Output the (X, Y) coordinate of the center of the cell containing the given text.  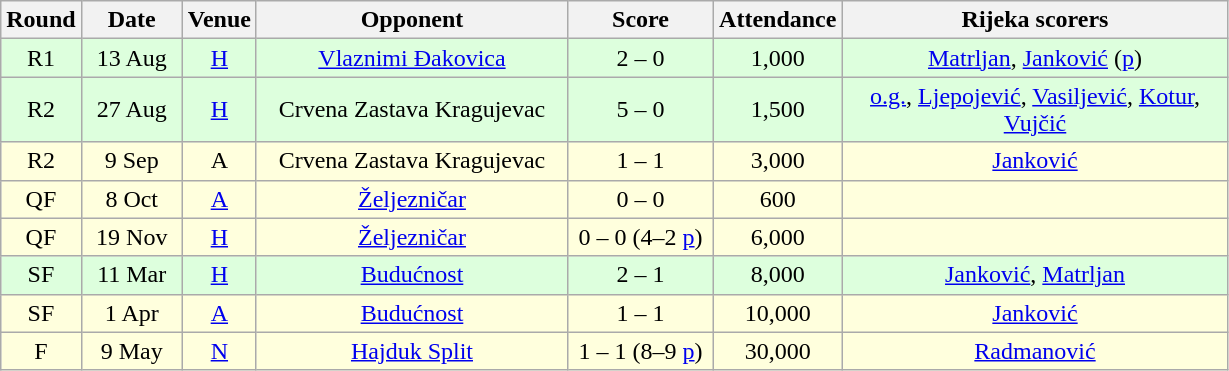
2 – 1 (641, 275)
F (41, 351)
600 (778, 199)
9 May (132, 351)
8 Oct (132, 199)
Hajduk Split (412, 351)
6,000 (778, 237)
9 Sep (132, 161)
N (219, 351)
27 Aug (132, 110)
Venue (219, 20)
2 – 0 (641, 58)
Attendance (778, 20)
1 Apr (132, 313)
Date (132, 20)
10,000 (778, 313)
1,500 (778, 110)
Janković, Matrljan (1035, 275)
R1 (41, 58)
3,000 (778, 161)
Vlaznimi Đakovica (412, 58)
5 – 0 (641, 110)
Opponent (412, 20)
0 – 0 (641, 199)
0 – 0 (4–2 p) (641, 237)
11 Mar (132, 275)
Round (41, 20)
1 – 1 (8–9 p) (641, 351)
19 Nov (132, 237)
13 Aug (132, 58)
Rijeka scorers (1035, 20)
8,000 (778, 275)
Score (641, 20)
o.g., Ljepojević, Vasiljević, Kotur, Vujčić (1035, 110)
Matrljan, Janković (p) (1035, 58)
Radmanović (1035, 351)
1,000 (778, 58)
30,000 (778, 351)
